Search for the cell housing the specified text and yield its [x, y] center coordinate. 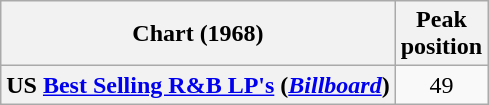
Chart (1968) [198, 34]
Peakposition [441, 34]
US Best Selling R&B LP's (Billboard) [198, 85]
49 [441, 85]
